Find where the given text appears and provide that cell's center as (x, y) coordinate. 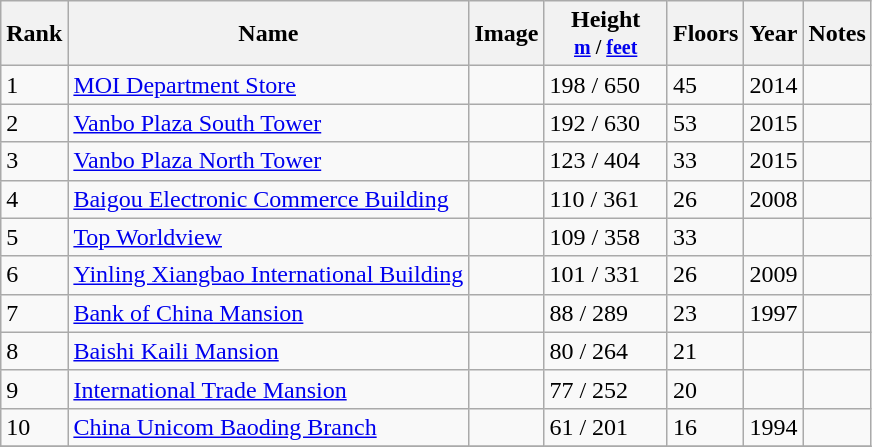
7 (34, 313)
MOI Department Store (268, 85)
53 (705, 123)
10 (34, 427)
2014 (774, 85)
Year (774, 34)
2009 (774, 275)
Top Worldview (268, 237)
Yinling Xiangbao International Building (268, 275)
Bank of China Mansion (268, 313)
80 / 264 (606, 351)
Heightm / feet (606, 34)
Image (506, 34)
Baigou Electronic Commerce Building (268, 199)
6 (34, 275)
Vanbo Plaza South Tower (268, 123)
China Unicom Baoding Branch (268, 427)
77 / 252 (606, 389)
1994 (774, 427)
61 / 201 (606, 427)
Baishi Kaili Mansion (268, 351)
2 (34, 123)
23 (705, 313)
101 / 331 (606, 275)
192 / 630 (606, 123)
20 (705, 389)
Name (268, 34)
21 (705, 351)
109 / 358 (606, 237)
88 / 289 (606, 313)
4 (34, 199)
16 (705, 427)
5 (34, 237)
198 / 650 (606, 85)
Floors (705, 34)
2008 (774, 199)
9 (34, 389)
8 (34, 351)
Rank (34, 34)
Vanbo Plaza North Tower (268, 161)
123 / 404 (606, 161)
1997 (774, 313)
1 (34, 85)
International Trade Mansion (268, 389)
45 (705, 85)
Notes (837, 34)
3 (34, 161)
110 / 361 (606, 199)
